Search for the cell housing the specified text and yield its [x, y] center coordinate. 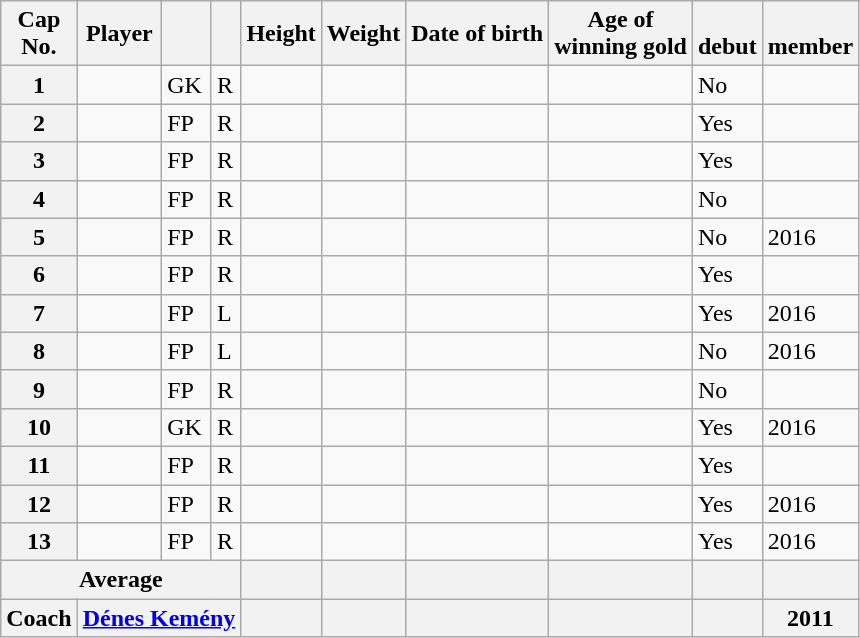
2011 [810, 618]
6 [39, 275]
2 [39, 123]
Coach [39, 618]
Average [121, 580]
11 [39, 465]
Age ofwinning gold [621, 34]
Weight [363, 34]
3 [39, 161]
5 [39, 237]
CapNo. [39, 34]
Date of birth [478, 34]
10 [39, 427]
13 [39, 542]
4 [39, 199]
debut [727, 34]
Player [120, 34]
Dénes Kemény [159, 618]
Height [281, 34]
member [810, 34]
7 [39, 313]
9 [39, 389]
8 [39, 351]
12 [39, 503]
1 [39, 85]
